Output the (x, y) coordinate of the center of the cell containing the given text.  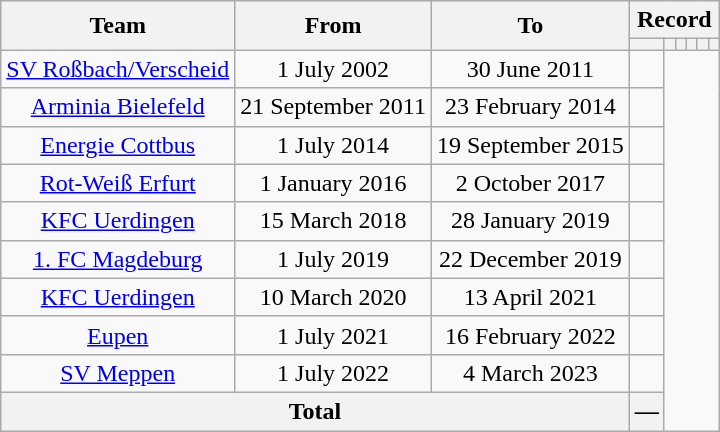
SV Meppen (118, 373)
22 December 2019 (530, 259)
Eupen (118, 335)
1 July 2002 (334, 69)
1 July 2022 (334, 373)
10 March 2020 (334, 297)
SV Roßbach/Verscheid (118, 69)
13 April 2021 (530, 297)
1 July 2021 (334, 335)
— (646, 411)
1 January 2016 (334, 183)
To (530, 26)
1 July 2014 (334, 145)
2 October 2017 (530, 183)
16 February 2022 (530, 335)
23 February 2014 (530, 107)
4 March 2023 (530, 373)
Team (118, 26)
Total (315, 411)
28 January 2019 (530, 221)
30 June 2011 (530, 69)
Energie Cottbus (118, 145)
Rot-Weiß Erfurt (118, 183)
Record (674, 20)
1 July 2019 (334, 259)
15 March 2018 (334, 221)
21 September 2011 (334, 107)
Arminia Bielefeld (118, 107)
19 September 2015 (530, 145)
From (334, 26)
1. FC Magdeburg (118, 259)
